Determine the [x, y] coordinate at the center of the cell enclosing the given text.  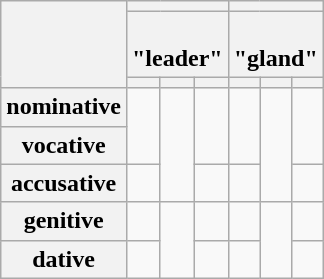
vocative [64, 145]
"gland" [276, 44]
"leader" [177, 44]
accusative [64, 183]
dative [64, 259]
genitive [64, 221]
nominative [64, 107]
